Return the (X, Y) coordinate for the center point of the cell that contains the specified text.  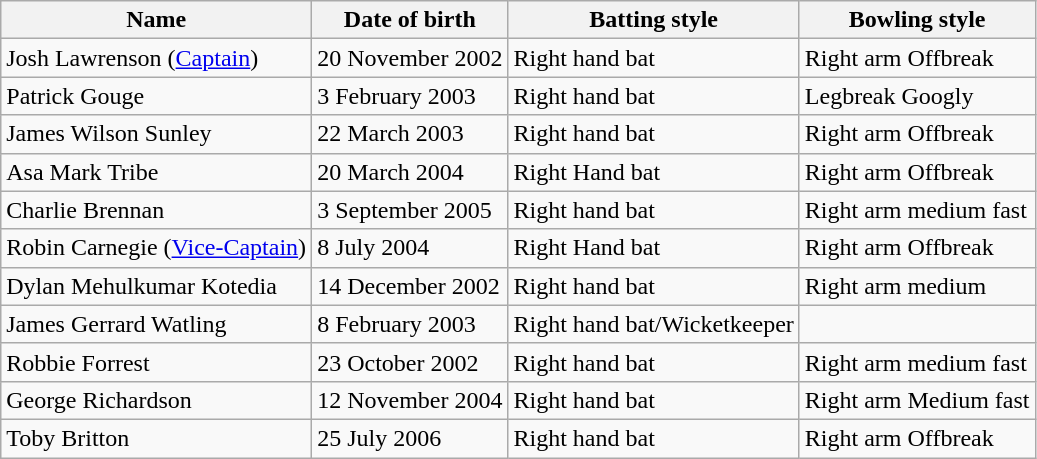
Right hand bat/Wicketkeeper (654, 324)
3 September 2005 (410, 210)
3 February 2003 (410, 96)
Legbreak Googly (917, 96)
20 November 2002 (410, 58)
Charlie Brennan (156, 210)
George Richardson (156, 400)
Patrick Gouge (156, 96)
Batting style (654, 20)
Name (156, 20)
22 March 2003 (410, 134)
25 July 2006 (410, 438)
Josh Lawrenson (Captain) (156, 58)
James Wilson Sunley (156, 134)
23 October 2002 (410, 362)
Toby Britton (156, 438)
8 July 2004 (410, 248)
Robin Carnegie (Vice-Captain) (156, 248)
8 February 2003 (410, 324)
Bowling style (917, 20)
12 November 2004 (410, 400)
James Gerrard Watling (156, 324)
Right arm medium (917, 286)
Robbie Forrest (156, 362)
Dylan Mehulkumar Kotedia (156, 286)
20 March 2004 (410, 172)
Date of birth (410, 20)
Right arm Medium fast (917, 400)
Asa Mark Tribe (156, 172)
14 December 2002 (410, 286)
